Scan for the cell matching the given text and deliver its [x, y] coordinate at center. 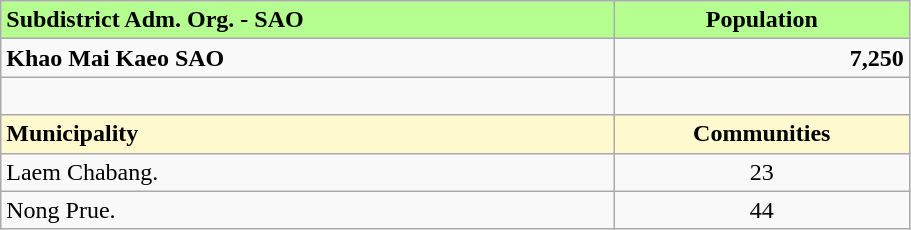
44 [762, 210]
Laem Chabang. [308, 172]
23 [762, 172]
Khao Mai Kaeo SAO [308, 58]
Population [762, 20]
Nong Prue. [308, 210]
Communities [762, 134]
7,250 [762, 58]
Municipality [308, 134]
Subdistrict Adm. Org. - SAO [308, 20]
